Provide the (X, Y) coordinate of the cell's center where the given text is located.  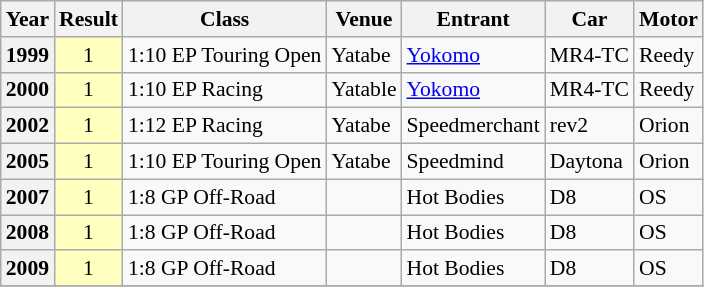
Entrant (474, 19)
2002 (28, 126)
Class (224, 19)
2009 (28, 269)
Result (88, 19)
Year (28, 19)
2008 (28, 233)
rev2 (590, 126)
1:10 EP Racing (224, 90)
Yatable (364, 90)
Motor (668, 19)
2005 (28, 162)
2000 (28, 90)
Car (590, 19)
Speedmerchant (474, 126)
1:12 EP Racing (224, 126)
2007 (28, 197)
Speedmind (474, 162)
Daytona (590, 162)
1999 (28, 55)
Venue (364, 19)
